Extract the [X, Y] coordinate from the center of the cell holding the provided text.  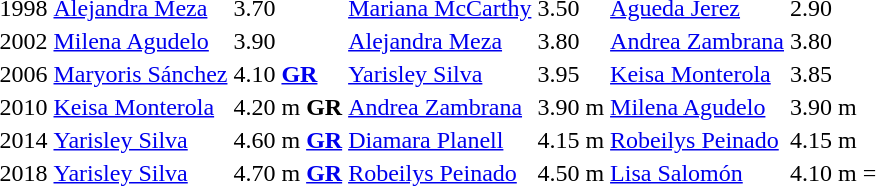
Maryoris Sánchez [140, 74]
Diamara Planell [440, 140]
3.90 m [571, 107]
Robeilys Peinado [698, 140]
4.10 GR [288, 74]
4.60 m GR [288, 140]
3.95 [571, 74]
Alejandra Meza [440, 41]
4.20 m GR [288, 107]
4.15 m [571, 140]
3.90 [288, 41]
3.80 [571, 41]
